Scan for the cell matching the given text and deliver its [x, y] coordinate at center. 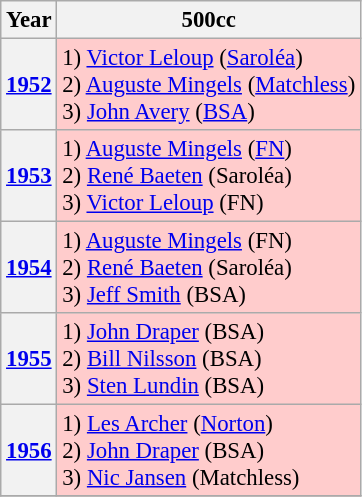
1) Auguste Mingels (FN)2) René Baeten (Saroléa)3) Victor Leloup (FN) [209, 176]
1) Auguste Mingels (FN)2) René Baeten (Saroléa)3) Jeff Smith (BSA) [209, 268]
1) Les Archer (Norton)2) John Draper (BSA)3) Nic Jansen (Matchless) [209, 451]
Year [29, 20]
1956 [29, 451]
1954 [29, 268]
1953 [29, 176]
1955 [29, 359]
1952 [29, 85]
1) Victor Leloup (Saroléa)2) Auguste Mingels (Matchless)3) John Avery (BSA) [209, 85]
500cc [209, 20]
1) John Draper (BSA)2) Bill Nilsson (BSA)3) Sten Lundin (BSA) [209, 359]
